Identify which cell holds the provided text, then report its (X, Y) central coordinate. 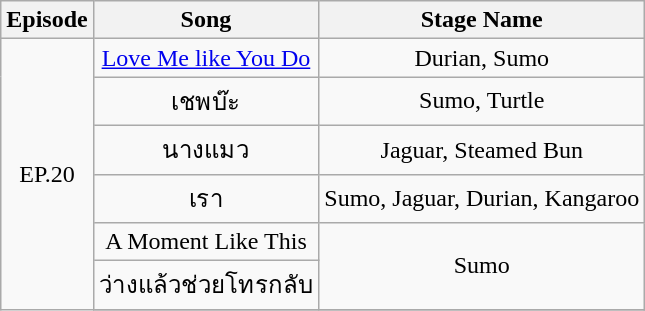
เรา (206, 198)
A Moment Like This (206, 242)
Sumo (482, 266)
นางแมว (206, 150)
Durian, Sumo (482, 58)
Sumo, Jaguar, Durian, Kangaroo (482, 198)
Song (206, 20)
Jaguar, Steamed Bun (482, 150)
ว่างแล้วช่วยโทรกลับ (206, 286)
EP.20 (47, 174)
Episode (47, 20)
Stage Name (482, 20)
Love Me like You Do (206, 58)
เชพบ๊ะ (206, 102)
Sumo, Turtle (482, 102)
